Detect which cell encompasses the target text, then output its [X, Y] center coordinate. 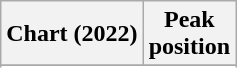
Chart (2022) [72, 34]
Peakposition [189, 34]
